Extract the [X, Y] coordinate from the center of the cell holding the provided text.  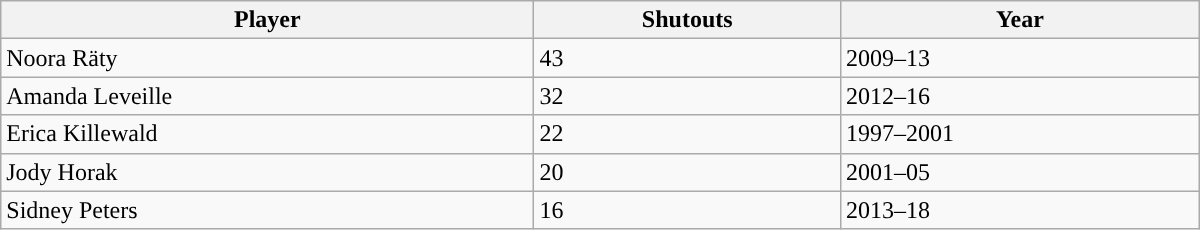
16 [688, 210]
Jody Horak [268, 172]
Erica Killewald [268, 134]
Amanda Leveille [268, 96]
2013–18 [1020, 210]
Player [268, 20]
43 [688, 58]
Year [1020, 20]
1997–2001 [1020, 134]
32 [688, 96]
20 [688, 172]
2012–16 [1020, 96]
Noora Räty [268, 58]
22 [688, 134]
2001–05 [1020, 172]
Sidney Peters [268, 210]
2009–13 [1020, 58]
Shutouts [688, 20]
